Locate the cell with the specified text and output its [x, y] center coordinate. 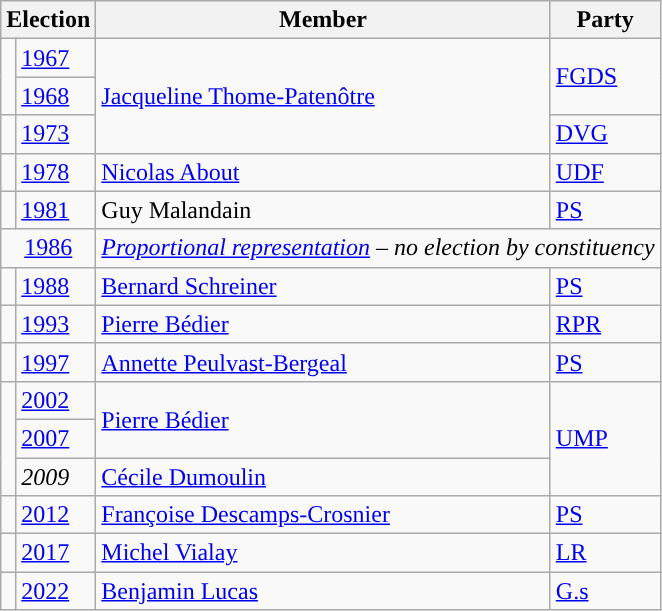
Jacqueline Thome-Patenôtre [323, 96]
Françoise Descamps-Crosnier [323, 515]
2012 [56, 515]
1981 [56, 210]
2002 [56, 400]
Nicolas About [323, 172]
Election [48, 20]
LR [605, 553]
Party [605, 20]
1978 [56, 172]
2022 [56, 591]
2007 [56, 438]
1986 [48, 248]
Proportional representation – no election by constituency [378, 248]
Guy Malandain [323, 210]
RPR [605, 324]
UDF [605, 172]
Cécile Dumoulin [323, 477]
Benjamin Lucas [323, 591]
Annette Peulvast-Bergeal [323, 362]
1968 [56, 96]
2009 [56, 477]
G.s [605, 591]
Member [323, 20]
Bernard Schreiner [323, 286]
1973 [56, 134]
1993 [56, 324]
DVG [605, 134]
Michel Vialay [323, 553]
1997 [56, 362]
UMP [605, 438]
2017 [56, 553]
FGDS [605, 77]
1988 [56, 286]
1967 [56, 58]
